From the cell containing the given text, extract its center point as [x, y] coordinate. 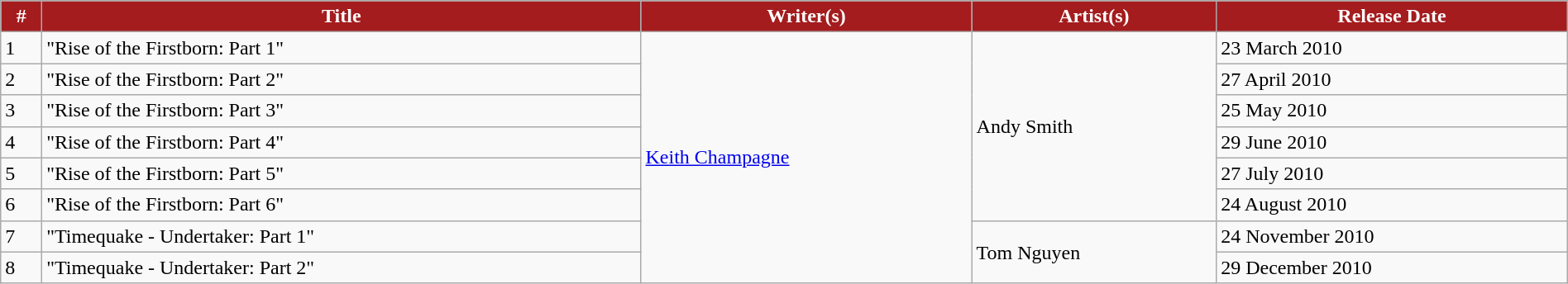
Andy Smith [1094, 126]
"Rise of the Firstborn: Part 6" [342, 205]
2 [22, 79]
Writer(s) [806, 17]
8 [22, 267]
"Rise of the Firstborn: Part 2" [342, 79]
23 March 2010 [1393, 48]
27 July 2010 [1393, 173]
"Timequake - Undertaker: Part 2" [342, 267]
"Rise of the Firstborn: Part 5" [342, 173]
Keith Champagne [806, 158]
24 November 2010 [1393, 236]
6 [22, 205]
"Rise of the Firstborn: Part 3" [342, 111]
4 [22, 142]
25 May 2010 [1393, 111]
27 April 2010 [1393, 79]
3 [22, 111]
24 August 2010 [1393, 205]
29 December 2010 [1393, 267]
# [22, 17]
"Rise of the Firstborn: Part 1" [342, 48]
Tom Nguyen [1094, 252]
7 [22, 236]
1 [22, 48]
29 June 2010 [1393, 142]
Title [342, 17]
"Rise of the Firstborn: Part 4" [342, 142]
Release Date [1393, 17]
5 [22, 173]
"Timequake - Undertaker: Part 1" [342, 236]
Artist(s) [1094, 17]
